From the cell containing the given text, extract its center point as (x, y) coordinate. 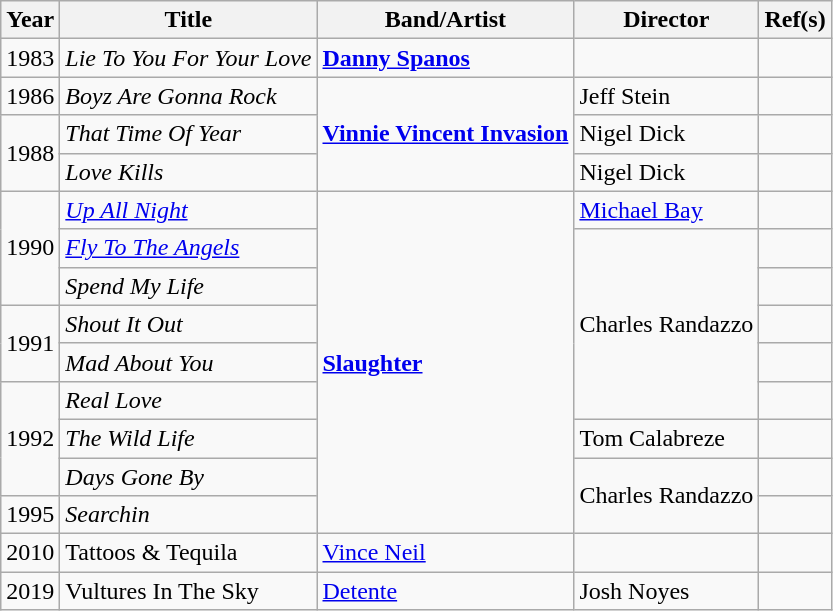
Vinnie Vincent Invasion (446, 134)
Title (188, 20)
Lie To You For Your Love (188, 58)
Spend My Life (188, 286)
Vince Neil (446, 553)
1991 (30, 343)
Year (30, 20)
1983 (30, 58)
Ref(s) (795, 20)
1995 (30, 515)
Vultures In The Sky (188, 591)
1992 (30, 438)
Love Kills (188, 172)
Mad About You (188, 362)
The Wild Life (188, 438)
Director (666, 20)
Boyz Are Gonna Rock (188, 96)
Searchin (188, 515)
1988 (30, 153)
Shout It Out (188, 324)
Tattoos & Tequila (188, 553)
Michael Bay (666, 210)
2019 (30, 591)
Tom Calabreze (666, 438)
Band/Artist (446, 20)
Danny Spanos (446, 58)
Fly To The Angels (188, 248)
Real Love (188, 400)
2010 (30, 553)
1986 (30, 96)
Jeff Stein (666, 96)
That Time Of Year (188, 134)
Up All Night (188, 210)
Detente (446, 591)
Slaughter (446, 362)
Days Gone By (188, 477)
1990 (30, 248)
Josh Noyes (666, 591)
